Search for the cell housing the specified text and yield its [x, y] center coordinate. 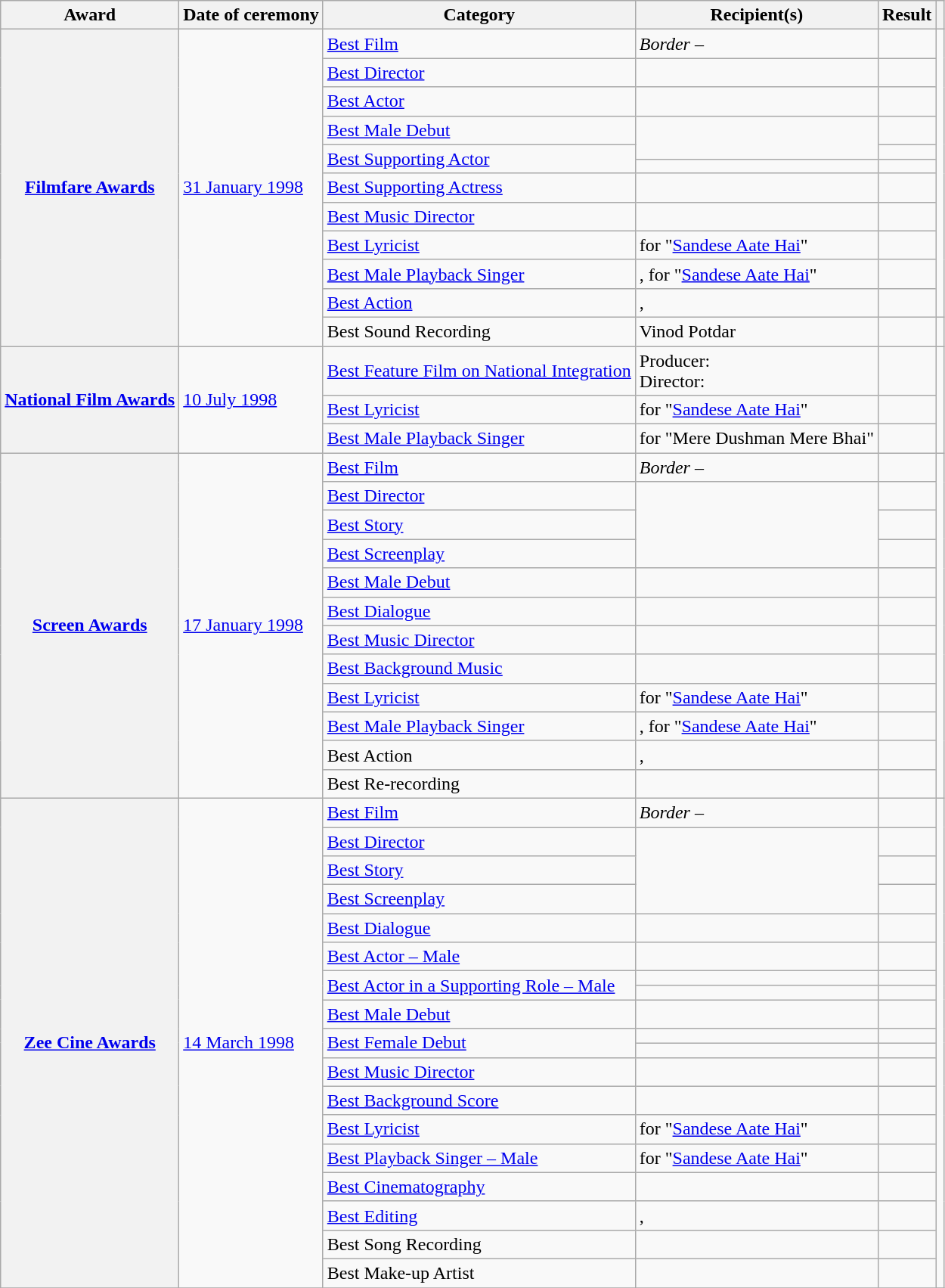
Best Background Music [479, 669]
National Film Awards [90, 399]
Best Actor in a Supporting Role – Male [479, 985]
Best Actor – Male [479, 957]
for "Mere Dushman Mere Bhai" [756, 439]
Producer: Director: [756, 371]
31 January 1998 [251, 188]
Best Female Debut [479, 1043]
Best Re-recording [479, 784]
Best Cinematography [479, 1187]
Category [479, 15]
Best Playback Singer – Male [479, 1158]
Best Feature Film on National Integration [479, 371]
10 July 1998 [251, 399]
Best Supporting Actress [479, 188]
Best Actor [479, 101]
Screen Awards [90, 626]
Recipient(s) [756, 15]
Award [90, 15]
17 January 1998 [251, 626]
14 March 1998 [251, 1042]
Zee Cine Awards [90, 1042]
Best Song Recording [479, 1244]
Best Background Score [479, 1100]
Filmfare Awards [90, 188]
Best Sound Recording [479, 331]
Result [906, 15]
Date of ceremony [251, 15]
Best Editing [479, 1215]
Vinod Potdar [756, 331]
Best Make-up Artist [479, 1273]
Best Supporting Actor [479, 159]
